Capture the cell that displays the provided text and extract its [x, y] central coordinate. 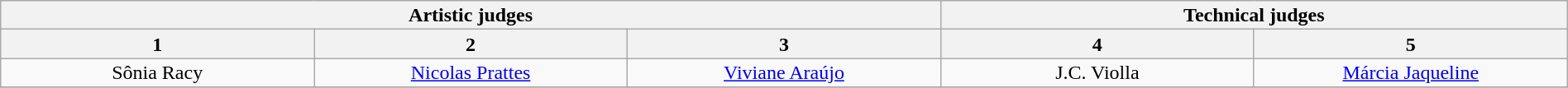
Márcia Jaqueline [1411, 72]
3 [784, 44]
J.C. Violla [1097, 72]
1 [157, 44]
Artistic judges [471, 15]
2 [471, 44]
Viviane Araújo [784, 72]
4 [1097, 44]
Sônia Racy [157, 72]
Nicolas Prattes [471, 72]
5 [1411, 44]
Technical judges [1254, 15]
